Extract the (X, Y) coordinate from the center of the cell holding the provided text.  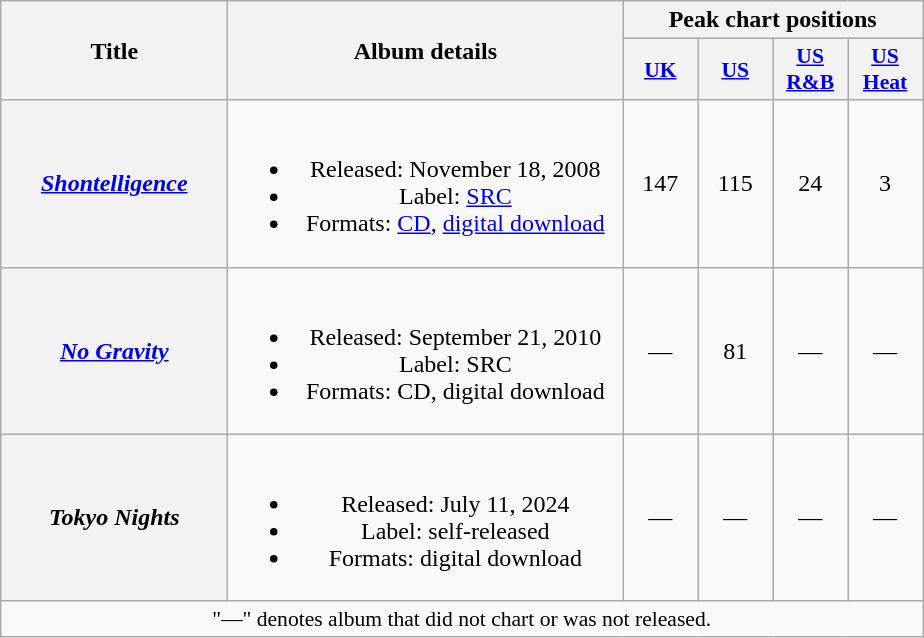
Released: July 11, 2024Label: self-releasedFormats: digital download (426, 518)
No Gravity (114, 350)
Album details (426, 50)
UK (660, 70)
Peak chart positions (773, 20)
Tokyo Nights (114, 518)
US R&B (810, 70)
3 (886, 184)
US (736, 70)
Title (114, 50)
US Heat (886, 70)
24 (810, 184)
81 (736, 350)
Released: November 18, 2008Label: SRCFormats: CD, digital download (426, 184)
"—" denotes album that did not chart or was not released. (462, 619)
115 (736, 184)
Shontelligence (114, 184)
147 (660, 184)
Released: September 21, 2010Label: SRCFormats: CD, digital download (426, 350)
